Return the [x, y] coordinate for the center point of the cell that contains the specified text.  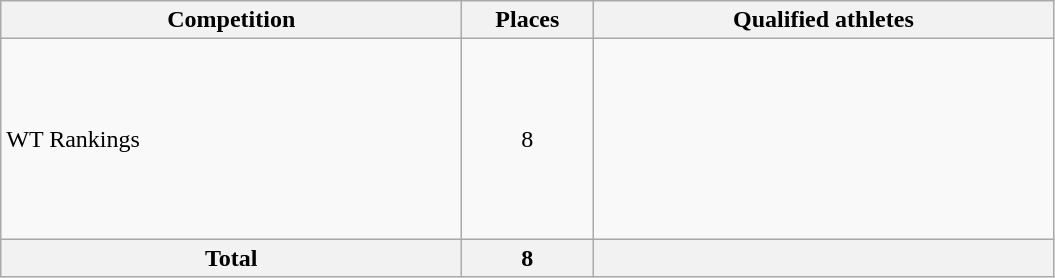
Qualified athletes [824, 20]
Competition [232, 20]
Places [528, 20]
Total [232, 258]
WT Rankings [232, 139]
